Search for the cell housing the specified text and yield its (X, Y) center coordinate. 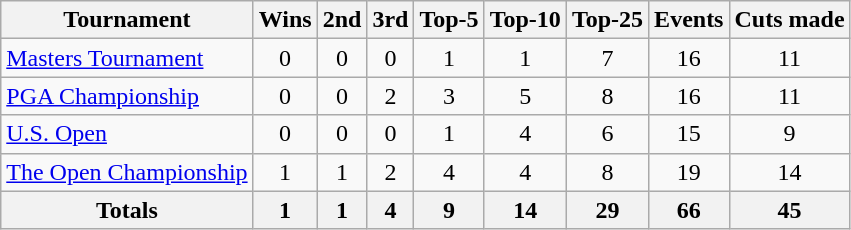
Tournament (127, 20)
66 (689, 210)
15 (689, 134)
U.S. Open (127, 134)
5 (525, 96)
Events (689, 20)
Masters Tournament (127, 58)
Totals (127, 210)
3 (449, 96)
45 (790, 210)
Wins (285, 20)
19 (689, 172)
Top-25 (607, 20)
Top-10 (525, 20)
29 (607, 210)
2nd (342, 20)
Cuts made (790, 20)
PGA Championship (127, 96)
6 (607, 134)
The Open Championship (127, 172)
7 (607, 58)
3rd (390, 20)
Top-5 (449, 20)
